Pinpoint the cell where the given text exists, returning its [X, Y] midpoint coordinate. 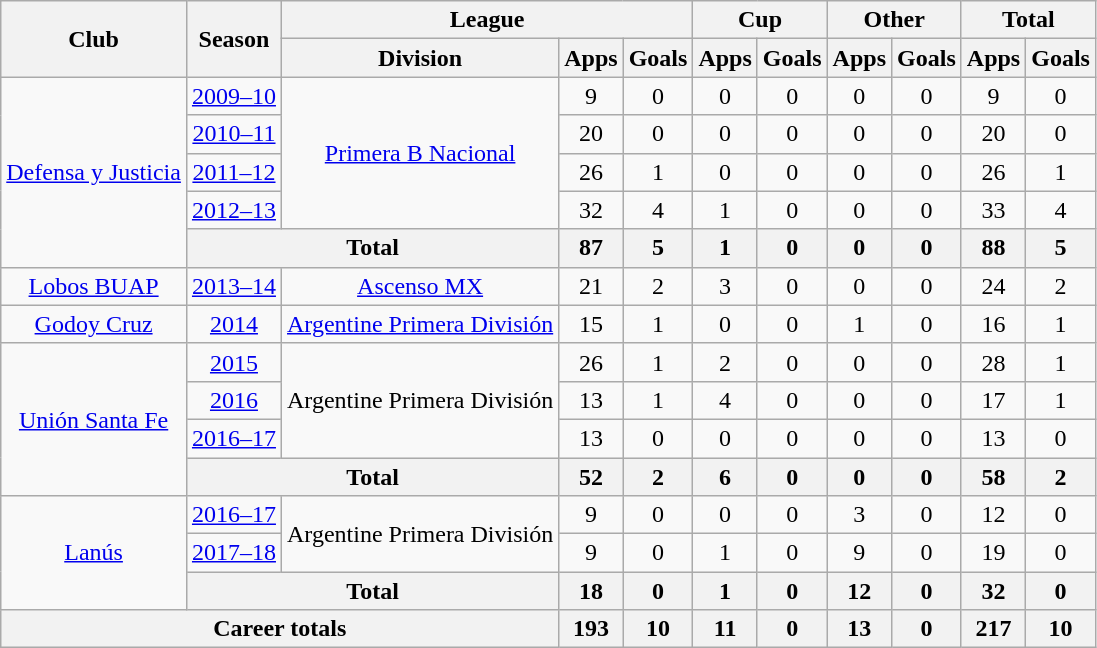
19 [993, 553]
Cup [760, 20]
58 [993, 477]
16 [993, 324]
Career totals [280, 629]
Division [420, 58]
18 [591, 591]
28 [993, 362]
2013–14 [234, 286]
17 [993, 400]
2009–10 [234, 96]
Unión Santa Fe [94, 419]
2010–11 [234, 134]
Ascenso MX [420, 286]
6 [725, 477]
33 [993, 210]
2014 [234, 324]
Other [894, 20]
87 [591, 248]
2017–18 [234, 553]
2012–13 [234, 210]
15 [591, 324]
League [486, 20]
Lobos BUAP [94, 286]
2015 [234, 362]
Lanús [94, 553]
21 [591, 286]
217 [993, 629]
2011–12 [234, 172]
52 [591, 477]
2016 [234, 400]
88 [993, 248]
Club [94, 39]
Defensa y Justicia [94, 172]
Season [234, 39]
193 [591, 629]
24 [993, 286]
11 [725, 629]
Primera B Nacional [420, 153]
Godoy Cruz [94, 324]
